Capture the cell that displays the provided text and extract its (X, Y) central coordinate. 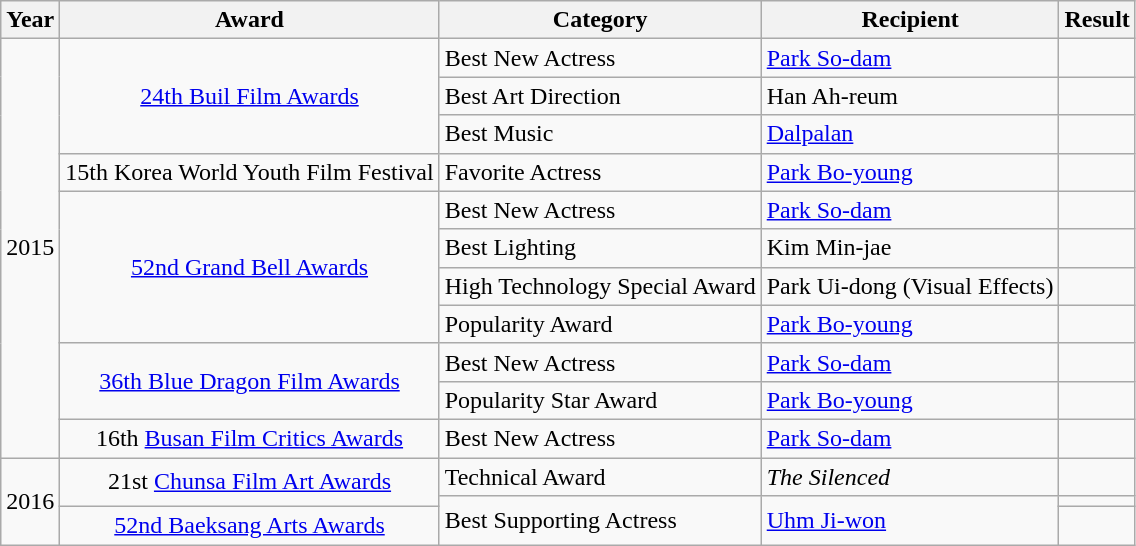
Favorite Actress (600, 172)
2016 (30, 502)
Technical Award (600, 477)
Popularity Star Award (600, 400)
21st Chunsa Film Art Awards (250, 482)
Uhm Ji-won (910, 520)
15th Korea World Youth Film Festival (250, 172)
Best Lighting (600, 248)
Dalpalan (910, 134)
Award (250, 20)
36th Blue Dragon Film Awards (250, 381)
Year (30, 20)
52nd Baeksang Arts Awards (250, 526)
Popularity Award (600, 324)
16th Busan Film Critics Awards (250, 438)
The Silenced (910, 477)
24th Buil Film Awards (250, 96)
Category (600, 20)
Recipient (910, 20)
Best Supporting Actress (600, 520)
Park Ui-dong (Visual Effects) (910, 286)
Result (1097, 20)
Best Art Direction (600, 96)
Best Music (600, 134)
2015 (30, 248)
High Technology Special Award (600, 286)
Han Ah-reum (910, 96)
52nd Grand Bell Awards (250, 267)
Kim Min-jae (910, 248)
